For the text-containing cell, return its midpoint in (x, y) coordinate format. 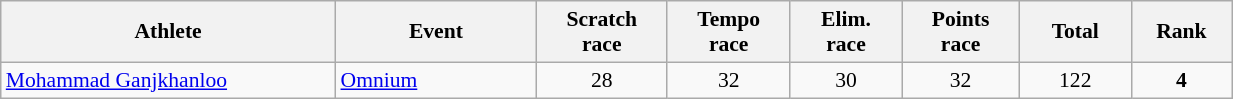
Omnium (436, 80)
Temporace (728, 32)
4 (1182, 80)
28 (602, 80)
Total (1075, 32)
Pointsrace (961, 32)
Scratchrace (602, 32)
Elim.race (846, 32)
122 (1075, 80)
Event (436, 32)
Mohammad Ganjkhanloo (168, 80)
30 (846, 80)
Rank (1182, 32)
Athlete (168, 32)
